Capture the cell that displays the provided text and extract its [X, Y] central coordinate. 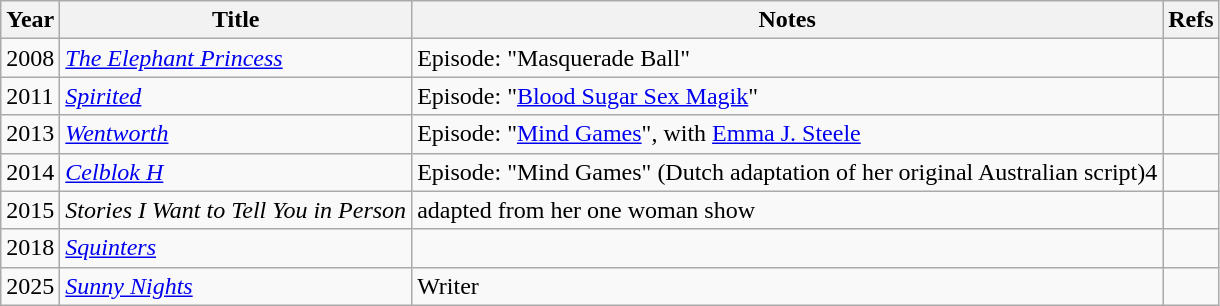
Wentworth [236, 134]
Celblok H [236, 172]
adapted from her one woman show [788, 210]
2018 [30, 248]
The Elephant Princess [236, 58]
Notes [788, 20]
Sunny Nights [236, 286]
2013 [30, 134]
2011 [30, 96]
Episode: "Mind Games" (Dutch adaptation of her original Australian script)4 [788, 172]
Squinters [236, 248]
2008 [30, 58]
Title [236, 20]
Episode: "Mind Games", with Emma J. Steele [788, 134]
Year [30, 20]
2015 [30, 210]
Episode: "Masquerade Ball" [788, 58]
Episode: "Blood Sugar Sex Magik" [788, 96]
2014 [30, 172]
Stories I Want to Tell You in Person [236, 210]
2025 [30, 286]
Writer [788, 286]
Spirited [236, 96]
Refs [1191, 20]
